Capture the cell that displays the provided text and extract its [x, y] central coordinate. 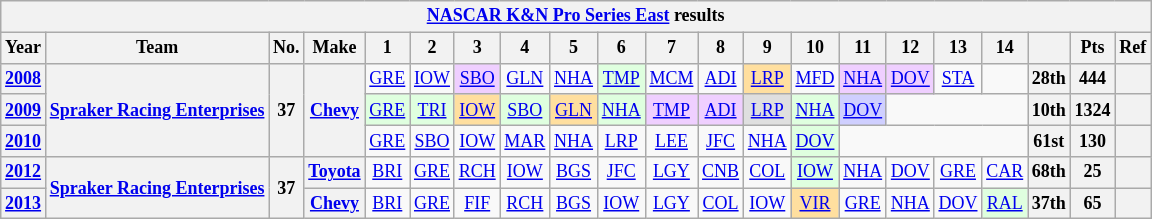
10th [1050, 110]
6 [621, 48]
3 [477, 48]
130 [1092, 140]
1324 [1092, 110]
Pts [1092, 48]
RAL [1005, 204]
LEE [672, 140]
MAR [525, 140]
2008 [24, 78]
68th [1050, 172]
65 [1092, 204]
Toyota [334, 172]
12 [910, 48]
13 [958, 48]
25 [1092, 172]
1 [388, 48]
2 [432, 48]
4 [525, 48]
14 [1005, 48]
CAR [1005, 172]
61st [1050, 140]
28th [1050, 78]
FIF [477, 204]
5 [574, 48]
7 [672, 48]
CNB [721, 172]
STA [958, 78]
10 [815, 48]
NASCAR K&N Pro Series East results [576, 16]
8 [721, 48]
Team [156, 48]
444 [1092, 78]
MFD [815, 78]
37th [1050, 204]
2013 [24, 204]
Year [24, 48]
2010 [24, 140]
11 [863, 48]
TRI [432, 110]
MCM [672, 78]
No. [286, 48]
2009 [24, 110]
2012 [24, 172]
VIR [815, 204]
9 [767, 48]
Ref [1133, 48]
Make [334, 48]
